Search for the cell housing the specified text and yield its (X, Y) center coordinate. 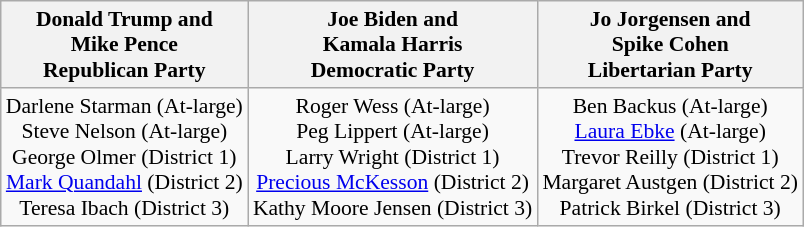
Darlene Starman (At-large)Steve Nelson (At-large)George Olmer (District 1)Mark Quandahl (District 2)Teresa Ibach (District 3) (124, 157)
Roger Wess (At-large)Peg Lippert (At-large)Larry Wright (District 1)Precious McKesson (District 2)Kathy Moore Jensen (District 3) (393, 157)
Ben Backus (At-large)Laura Ebke (At-large)Trevor Reilly (District 1)Margaret Austgen (District 2)Patrick Birkel (District 3) (670, 157)
Jo Jorgensen and Spike CohenLibertarian Party (670, 44)
Donald Trump and Mike PenceRepublican Party (124, 44)
Joe Biden and Kamala HarrisDemocratic Party (393, 44)
